Provide the (x, y) coordinate of the cell's center where the given text is located.  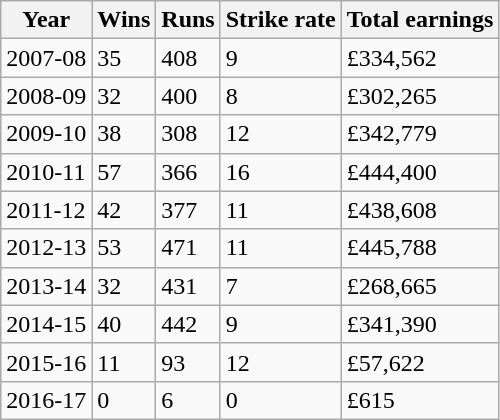
38 (124, 134)
Strike rate (280, 20)
400 (188, 96)
431 (188, 286)
7 (280, 286)
2012-13 (46, 248)
53 (124, 248)
Year (46, 20)
377 (188, 210)
442 (188, 324)
2014-15 (46, 324)
2011-12 (46, 210)
Runs (188, 20)
471 (188, 248)
16 (280, 172)
308 (188, 134)
£438,608 (420, 210)
2008-09 (46, 96)
£342,779 (420, 134)
42 (124, 210)
2013-14 (46, 286)
2015-16 (46, 362)
2007-08 (46, 58)
2010-11 (46, 172)
2009-10 (46, 134)
£268,665 (420, 286)
£341,390 (420, 324)
8 (280, 96)
£615 (420, 400)
6 (188, 400)
93 (188, 362)
2016-17 (46, 400)
366 (188, 172)
40 (124, 324)
Wins (124, 20)
35 (124, 58)
Total earnings (420, 20)
£444,400 (420, 172)
£334,562 (420, 58)
408 (188, 58)
£57,622 (420, 362)
£445,788 (420, 248)
£302,265 (420, 96)
57 (124, 172)
